Provide the [X, Y] coordinate of the cell's center where the given text is located.  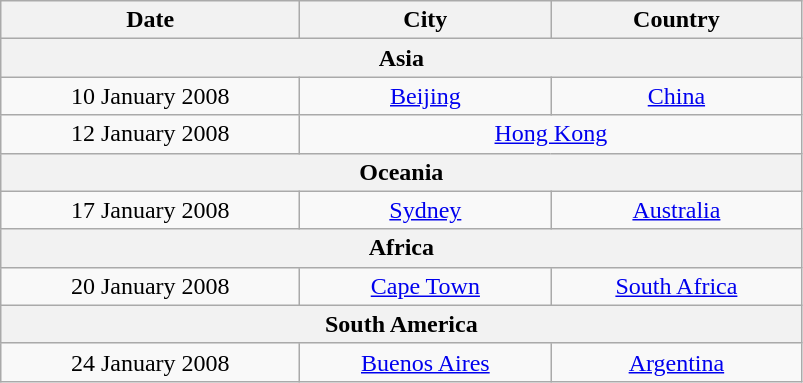
Australia [676, 210]
Africa [402, 248]
South America [402, 324]
Oceania [402, 172]
17 January 2008 [150, 210]
City [426, 20]
Hong Kong [551, 134]
20 January 2008 [150, 286]
Buenos Aires [426, 362]
12 January 2008 [150, 134]
Date [150, 20]
24 January 2008 [150, 362]
South Africa [676, 286]
Country [676, 20]
10 January 2008 [150, 96]
Argentina [676, 362]
Beijing [426, 96]
Asia [402, 58]
Sydney [426, 210]
China [676, 96]
Cape Town [426, 286]
